Find where the given text appears and provide that cell's center as [X, Y] coordinate. 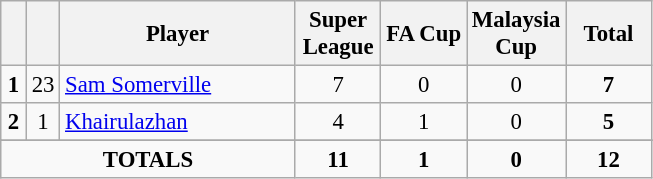
Super League [338, 34]
Player [178, 34]
Total [609, 34]
11 [338, 160]
12 [609, 160]
TOTALS [148, 160]
Khairulazhan [178, 122]
23 [42, 85]
4 [338, 122]
2 [14, 122]
Malaysia Cup [516, 34]
FA Cup [424, 34]
5 [609, 122]
Sam Somerville [178, 85]
